Determine the (X, Y) coordinate at the center of the cell enclosing the given text.  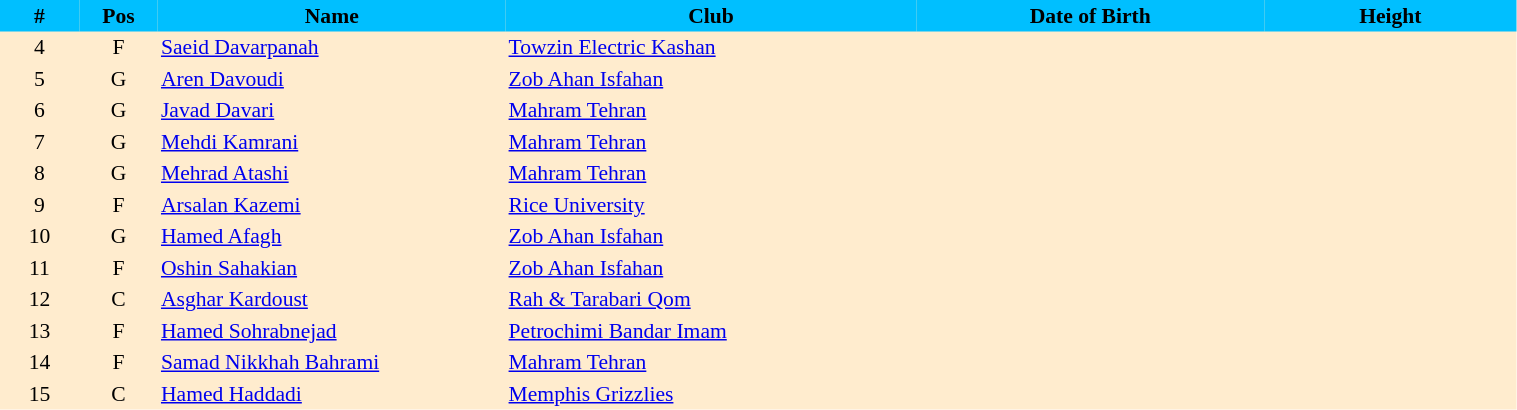
Samad Nikkhah Bahrami (332, 362)
Rah & Tarabari Qom (712, 300)
Javad Davari (332, 110)
13 (40, 331)
Arsalan Kazemi (332, 205)
15 (40, 394)
Name (332, 16)
Towzin Electric Kashan (712, 48)
Date of Birth (1090, 16)
Height (1390, 16)
5 (40, 79)
Club (712, 16)
Hamed Sohrabnejad (332, 331)
8 (40, 174)
Mehdi Kamrani (332, 142)
Hamed Haddadi (332, 394)
4 (40, 48)
Memphis Grizzlies (712, 394)
Asghar Kardoust (332, 300)
Rice University (712, 205)
7 (40, 142)
12 (40, 300)
Oshin Sahakian (332, 268)
Aren Davoudi (332, 79)
# (40, 16)
Petrochimi Bandar Imam (712, 331)
Pos (118, 16)
6 (40, 110)
10 (40, 236)
Saeid Davarpanah (332, 48)
Hamed Afagh (332, 236)
11 (40, 268)
9 (40, 205)
14 (40, 362)
Mehrad Atashi (332, 174)
